Return the [x, y] coordinate for the center point of the cell that contains the specified text.  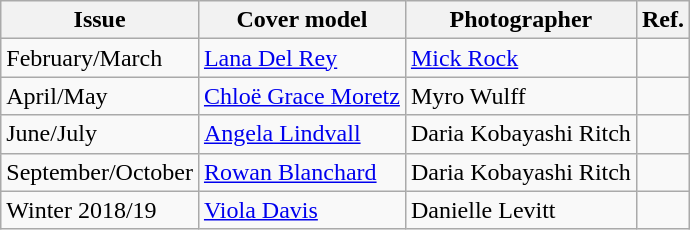
Photographer [520, 20]
Chloë Grace Moretz [302, 96]
Myro Wulff [520, 96]
Ref. [662, 20]
Lana Del Rey [302, 58]
September/October [100, 172]
June/July [100, 134]
Issue [100, 20]
Rowan Blanchard [302, 172]
April/May [100, 96]
Angela Lindvall [302, 134]
Viola Davis [302, 210]
Mick Rock [520, 58]
Danielle Levitt [520, 210]
Winter 2018/19 [100, 210]
February/March [100, 58]
Cover model [302, 20]
